For the text-containing cell, return its midpoint in [x, y] coordinate format. 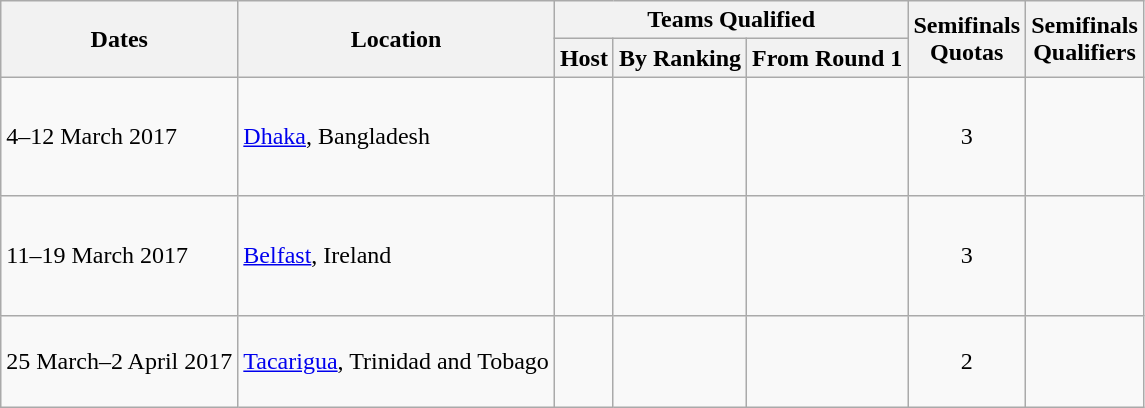
Dhaka, Bangladesh [396, 136]
2 [967, 361]
Host [584, 58]
SemifinalsQualifiers [1085, 39]
Dates [120, 39]
By Ranking [680, 58]
SemifinalsQuotas [967, 39]
4–12 March 2017 [120, 136]
From Round 1 [828, 58]
Location [396, 39]
25 March–2 April 2017 [120, 361]
11–19 March 2017 [120, 256]
Teams Qualified [731, 20]
Belfast, Ireland [396, 256]
Tacarigua, Trinidad and Tobago [396, 361]
